Output the [x, y] coordinate of the center of the cell containing the given text.  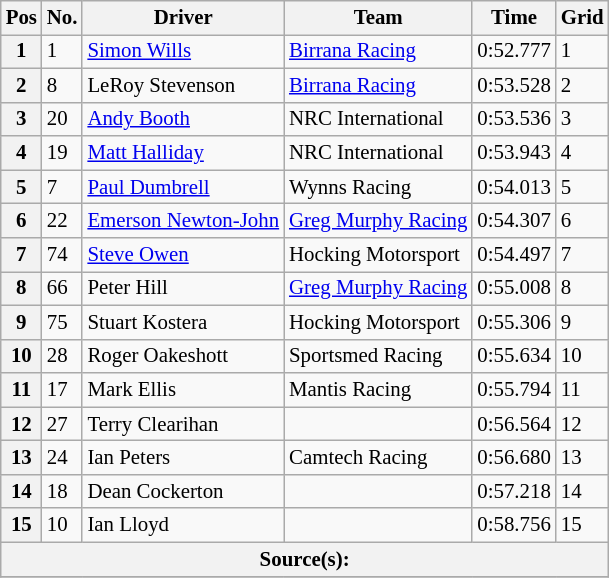
Ian Lloyd [183, 525]
0:54.307 [514, 221]
Team [378, 18]
17 [62, 390]
Andy Booth [183, 119]
Paul Dumbrell [183, 187]
Pos [22, 18]
0:53.943 [514, 153]
27 [62, 424]
Steve Owen [183, 255]
0:56.680 [514, 458]
28 [62, 356]
Dean Cockerton [183, 491]
0:55.008 [514, 288]
Terry Clearihan [183, 424]
Matt Halliday [183, 153]
Camtech Racing [378, 458]
19 [62, 153]
No. [62, 18]
22 [62, 221]
Stuart Kostera [183, 322]
LeRoy Stevenson [183, 85]
Simon Wills [183, 51]
Roger Oakeshott [183, 356]
0:56.564 [514, 424]
Driver [183, 18]
Source(s): [305, 559]
Grid [582, 18]
0:55.634 [514, 356]
Ian Peters [183, 458]
0:52.777 [514, 51]
0:55.306 [514, 322]
75 [62, 322]
0:57.218 [514, 491]
0:54.497 [514, 255]
Mark Ellis [183, 390]
Peter Hill [183, 288]
0:58.756 [514, 525]
74 [62, 255]
Mantis Racing [378, 390]
0:55.794 [514, 390]
0:53.528 [514, 85]
66 [62, 288]
24 [62, 458]
Emerson Newton-John [183, 221]
0:54.013 [514, 187]
18 [62, 491]
Time [514, 18]
Sportsmed Racing [378, 356]
0:53.536 [514, 119]
20 [62, 119]
Wynns Racing [378, 187]
